Search for the cell housing the specified text and yield its [X, Y] center coordinate. 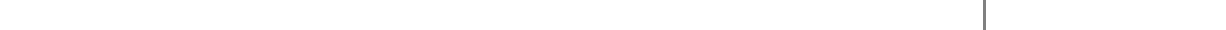
29.3% [772, 15]
51.9% [342, 15]
